Output the [x, y] coordinate of the center of the cell containing the given text.  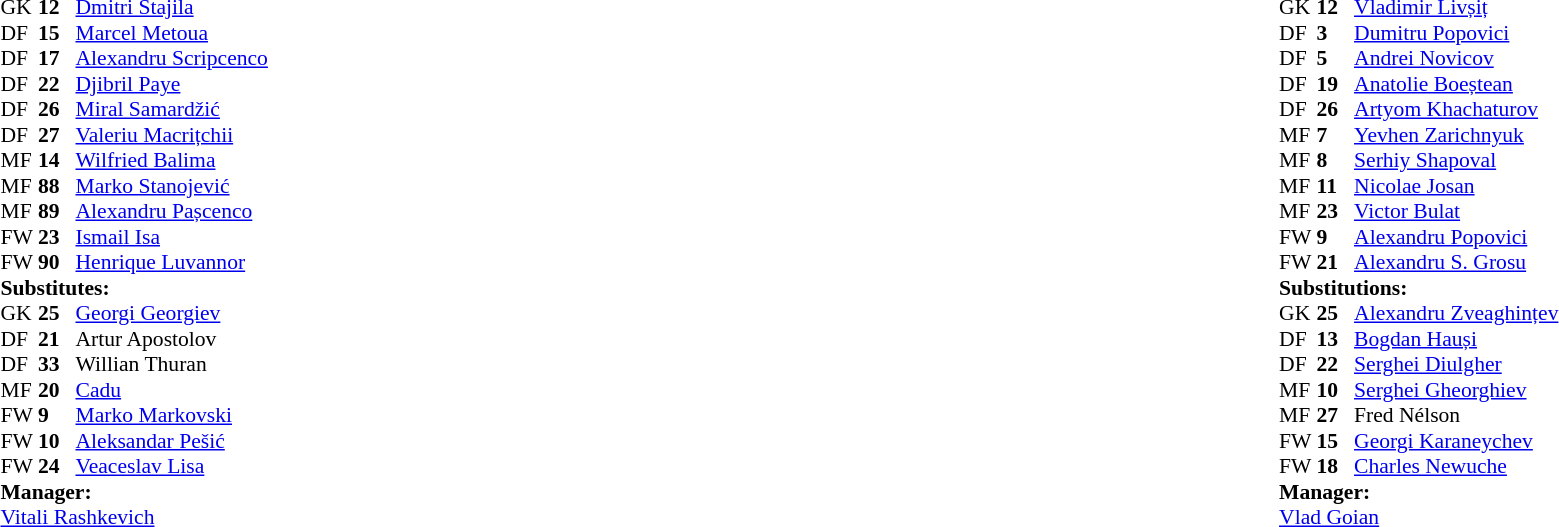
19 [1336, 84]
Marcel Metoua [172, 33]
18 [1336, 467]
Andrei Novicov [1456, 59]
Djibril Paye [172, 84]
20 [57, 390]
Serhiy Shapoval [1456, 161]
Aleksandar Pešić [172, 441]
Marko Markovski [172, 415]
Marko Stanojević [172, 186]
Anatolie Boeștean [1456, 84]
Substitutions: [1418, 288]
24 [57, 467]
Yevhen Zarichnyuk [1456, 135]
Nicolae Josan [1456, 186]
Georgi Karaneychev [1456, 441]
8 [1336, 161]
14 [57, 161]
Miral Samardžić [172, 109]
Bogdan Hauși [1456, 339]
33 [57, 365]
11 [1336, 186]
7 [1336, 135]
Fred Nélson [1456, 415]
Ismail Isa [172, 237]
Charles Newuche [1456, 467]
90 [57, 263]
Substitutes: [134, 288]
88 [57, 186]
Dumitru Popovici [1456, 33]
Alexandru S. Grosu [1456, 263]
Alexandru Zveaghințev [1456, 313]
Valeriu Macrițchii [172, 135]
Alexandru Pașcenco [172, 211]
Veaceslav Lisa [172, 467]
5 [1336, 59]
3 [1336, 33]
Serghei Diulgher [1456, 365]
Alexandru Scripcenco [172, 59]
Serghei Gheorghiev [1456, 390]
Georgi Georgiev [172, 313]
Wilfried Balima [172, 161]
17 [57, 59]
Artur Apostolov [172, 339]
13 [1336, 339]
Willian Thuran [172, 365]
Victor Bulat [1456, 211]
Henrique Luvannor [172, 263]
Cadu [172, 390]
Artyom Khachaturov [1456, 109]
Alexandru Popovici [1456, 237]
89 [57, 211]
